For the text-containing cell, return its midpoint in (x, y) coordinate format. 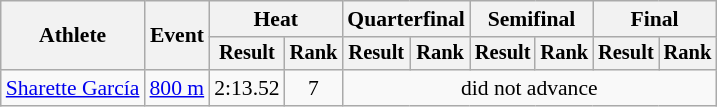
7 (314, 88)
Event (178, 36)
2:13.52 (246, 88)
Semifinal (532, 19)
800 m (178, 88)
Heat (276, 19)
Quarterfinal (406, 19)
Final (654, 19)
Athlete (73, 36)
did not advance (529, 88)
Sharette García (73, 88)
